Scan for the cell matching the given text and deliver its (X, Y) coordinate at center. 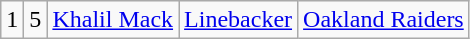
Khalil Mack (113, 20)
Linebacker (238, 20)
5 (36, 20)
Oakland Raiders (384, 20)
1 (12, 20)
